Output the [X, Y] coordinate of the center of the cell containing the given text.  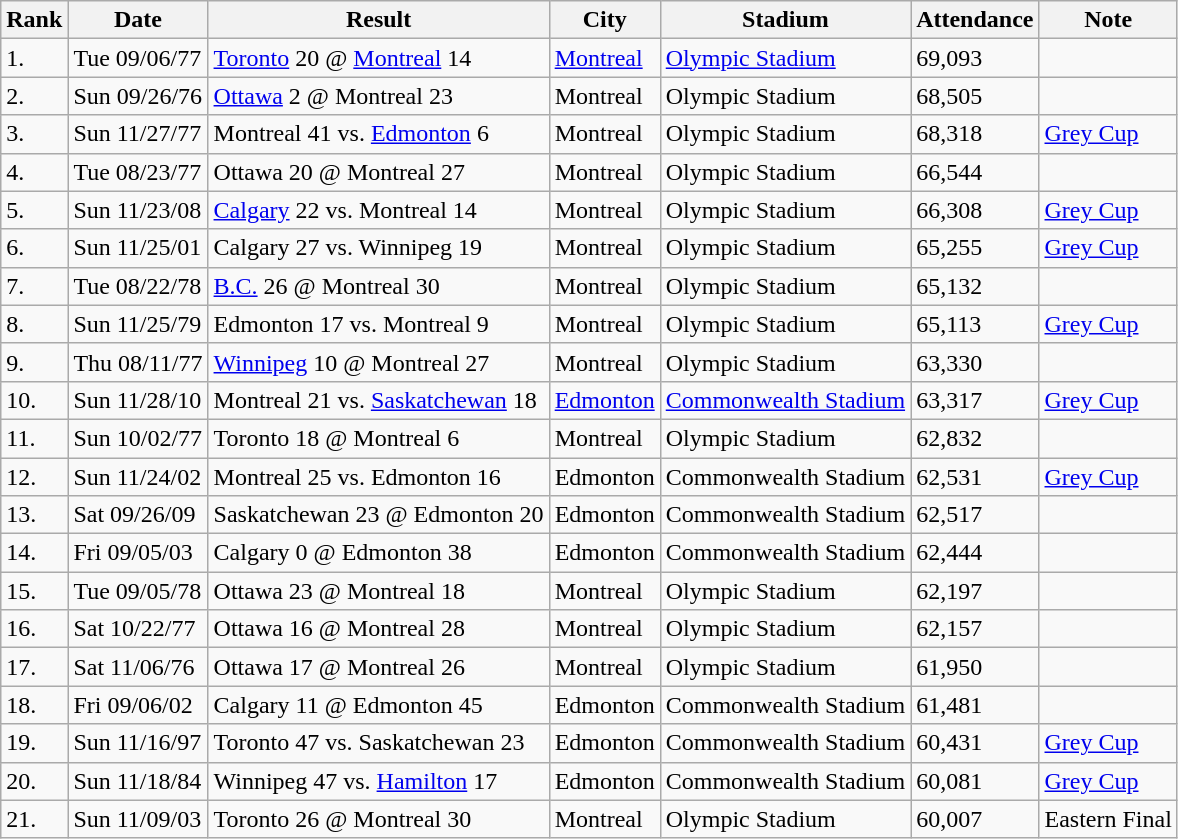
Sat 10/22/77 [138, 629]
Montreal 41 vs. Edmonton 6 [378, 134]
Calgary 11 @ Edmonton 45 [378, 705]
2. [34, 96]
66,308 [975, 210]
62,444 [975, 553]
12. [34, 477]
Sat 11/06/76 [138, 667]
Sun 11/25/01 [138, 248]
Tue 09/05/78 [138, 591]
Sun 11/27/77 [138, 134]
Rank [34, 20]
1. [34, 58]
Toronto 18 @ Montreal 6 [378, 438]
B.C. 26 @ Montreal 30 [378, 286]
Ottawa 16 @ Montreal 28 [378, 629]
Tue 08/22/78 [138, 286]
Sun 11/18/84 [138, 781]
6. [34, 248]
Ottawa 17 @ Montreal 26 [378, 667]
60,007 [975, 819]
62,531 [975, 477]
61,481 [975, 705]
Sun 09/26/76 [138, 96]
19. [34, 743]
Winnipeg 47 vs. Hamilton 17 [378, 781]
69,093 [975, 58]
8. [34, 324]
Montreal 21 vs. Saskatchewan 18 [378, 400]
16. [34, 629]
13. [34, 515]
18. [34, 705]
Tue 08/23/77 [138, 172]
60,081 [975, 781]
Stadium [785, 20]
63,330 [975, 362]
Saskatchewan 23 @ Edmonton 20 [378, 515]
Ottawa 23 @ Montreal 18 [378, 591]
Toronto 20 @ Montreal 14 [378, 58]
15. [34, 591]
11. [34, 438]
21. [34, 819]
Calgary 27 vs. Winnipeg 19 [378, 248]
Sun 11/23/08 [138, 210]
7. [34, 286]
63,317 [975, 400]
17. [34, 667]
Montreal 25 vs. Edmonton 16 [378, 477]
Toronto 47 vs. Saskatchewan 23 [378, 743]
Toronto 26 @ Montreal 30 [378, 819]
65,113 [975, 324]
3. [34, 134]
Fri 09/05/03 [138, 553]
14. [34, 553]
Note [1108, 20]
65,132 [975, 286]
66,544 [975, 172]
Eastern Final [1108, 819]
Calgary 0 @ Edmonton 38 [378, 553]
65,255 [975, 248]
62,517 [975, 515]
Fri 09/06/02 [138, 705]
68,505 [975, 96]
Sat 09/26/09 [138, 515]
Tue 09/06/77 [138, 58]
Sun 11/16/97 [138, 743]
20. [34, 781]
Sun 11/24/02 [138, 477]
Result [378, 20]
Thu 08/11/77 [138, 362]
Sun 11/28/10 [138, 400]
Ottawa 2 @ Montreal 23 [378, 96]
68,318 [975, 134]
61,950 [975, 667]
Winnipeg 10 @ Montreal 27 [378, 362]
62,197 [975, 591]
Sun 10/02/77 [138, 438]
Edmonton 17 vs. Montreal 9 [378, 324]
62,832 [975, 438]
62,157 [975, 629]
10. [34, 400]
Sun 11/25/79 [138, 324]
9. [34, 362]
City [604, 20]
60,431 [975, 743]
Attendance [975, 20]
4. [34, 172]
5. [34, 210]
Ottawa 20 @ Montreal 27 [378, 172]
Calgary 22 vs. Montreal 14 [378, 210]
Date [138, 20]
Sun 11/09/03 [138, 819]
